Detect which cell encompasses the target text, then output its [x, y] center coordinate. 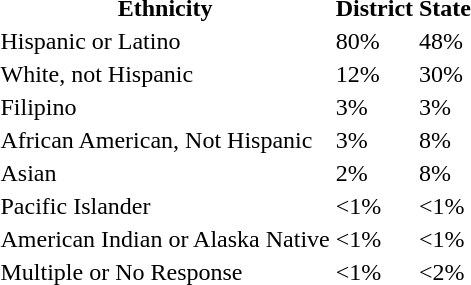
2% [374, 173]
80% [374, 41]
12% [374, 74]
